From the cell containing the given text, extract its center point as (X, Y) coordinate. 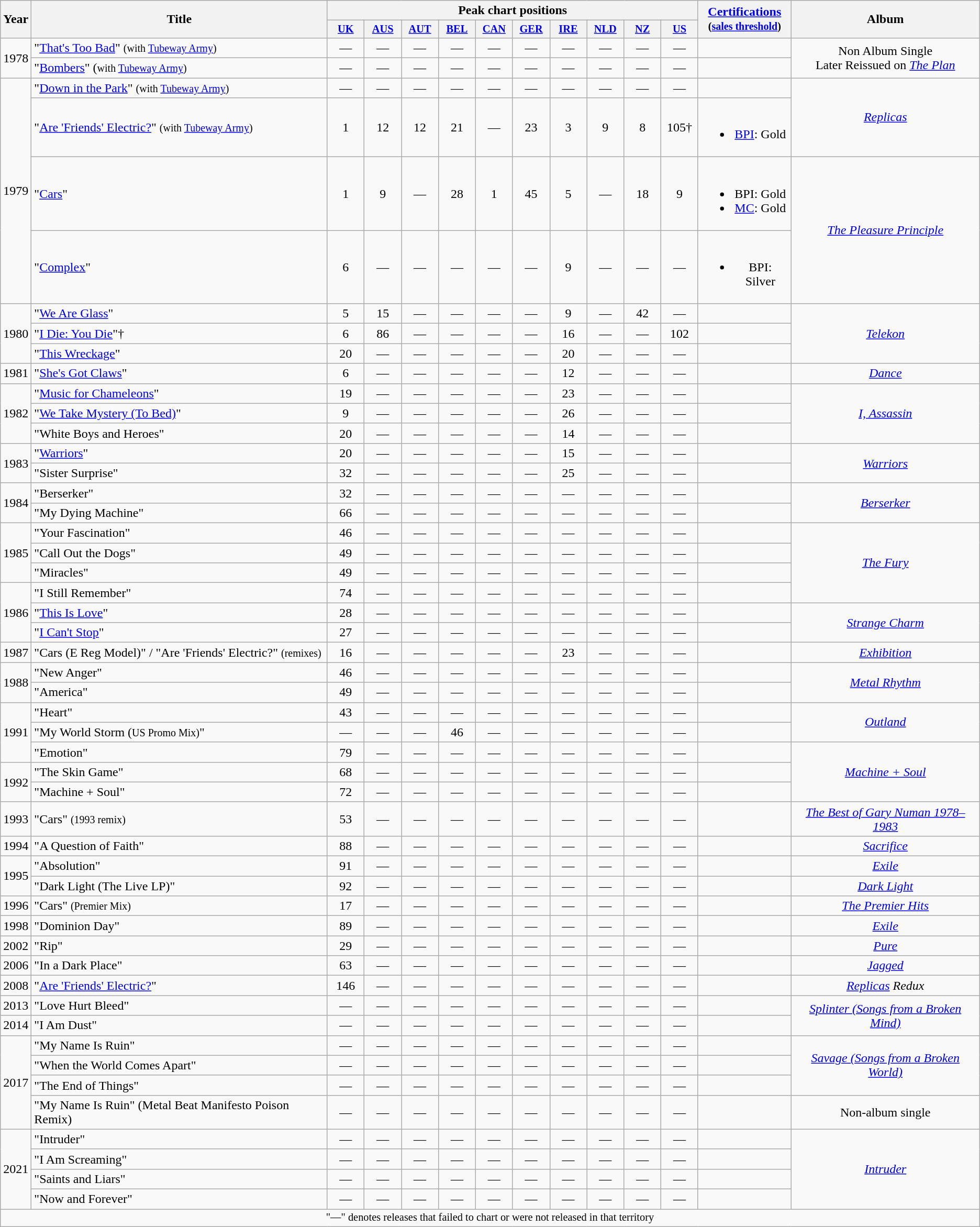
92 (346, 886)
Non Album SingleLater Reissued on The Plan (885, 58)
"Dark Light (The Live LP)" (179, 886)
"Complex" (179, 267)
1994 (16, 846)
Pure (885, 946)
1980 (16, 334)
"Emotion" (179, 752)
Intruder (885, 1169)
Jagged (885, 966)
8 (643, 128)
"Sister Surprise" (179, 473)
1987 (16, 653)
Sacrifice (885, 846)
1984 (16, 503)
1981 (16, 373)
Dance (885, 373)
53 (346, 819)
"Machine + Soul" (179, 792)
Warriors (885, 463)
18 (643, 194)
The Best of Gary Numan 1978–1983 (885, 819)
"Miracles" (179, 573)
1983 (16, 463)
45 (531, 194)
2002 (16, 946)
43 (346, 712)
I, Assassin (885, 413)
2021 (16, 1169)
Splinter (Songs from a Broken Mind) (885, 1015)
86 (383, 334)
1978 (16, 58)
Certifications(sales threshold) (744, 19)
14 (569, 433)
29 (346, 946)
105† (680, 128)
"I Am Screaming" (179, 1159)
Replicas Redux (885, 986)
"Absolution" (179, 866)
"She's Got Claws" (179, 373)
"My World Storm (US Promo Mix)" (179, 732)
"Berserker" (179, 493)
"The End of Things" (179, 1085)
"Down in the Park" (with Tubeway Army) (179, 88)
"America" (179, 692)
Berserker (885, 503)
42 (643, 314)
"Warriors" (179, 453)
"Heart" (179, 712)
1982 (16, 413)
"Cars (E Reg Model)" / "Are 'Friends' Electric?" (remixes) (179, 653)
The Fury (885, 563)
"Are 'Friends' Electric?" (179, 986)
Dark Light (885, 886)
IRE (569, 29)
GER (531, 29)
3 (569, 128)
21 (456, 128)
"Now and Forever" (179, 1199)
"Love Hurt Bleed" (179, 1005)
79 (346, 752)
"My Name Is Ruin" (Metal Beat Manifesto Poison Remix) (179, 1112)
BPI: Gold (744, 128)
"A Question of Faith" (179, 846)
"My Name Is Ruin" (179, 1045)
66 (346, 513)
Replicas (885, 117)
26 (569, 413)
"Cars" (179, 194)
BEL (456, 29)
63 (346, 966)
102 (680, 334)
"In a Dark Place" (179, 966)
146 (346, 986)
AUS (383, 29)
BPI: GoldMC: Gold (744, 194)
1991 (16, 732)
"Rip" (179, 946)
UK (346, 29)
1995 (16, 876)
1988 (16, 682)
2008 (16, 986)
74 (346, 593)
"Cars" (Premier Mix) (179, 906)
"I Die: You Die"† (179, 334)
"We Take Mystery (To Bed)" (179, 413)
1993 (16, 819)
Peak chart positions (513, 10)
19 (346, 393)
68 (346, 772)
The Pleasure Principle (885, 230)
"Bombers" (with Tubeway Army) (179, 68)
1996 (16, 906)
"Your Fascination" (179, 533)
1992 (16, 782)
"This Is Love" (179, 613)
"Saints and Liars" (179, 1179)
Metal Rhythm (885, 682)
89 (346, 926)
1979 (16, 191)
"New Anger" (179, 672)
NLD (605, 29)
"I Can't Stop" (179, 633)
"That's Too Bad" (with Tubeway Army) (179, 48)
"Cars" (1993 remix) (179, 819)
"Call Out the Dogs" (179, 553)
CAN (494, 29)
"My Dying Machine" (179, 513)
1998 (16, 926)
AUT (420, 29)
72 (346, 792)
88 (346, 846)
Album (885, 19)
17 (346, 906)
"Are 'Friends' Electric?" (with Tubeway Army) (179, 128)
Savage (Songs from a Broken World) (885, 1065)
"This Wreckage" (179, 353)
Telekon (885, 334)
Exhibition (885, 653)
25 (569, 473)
1986 (16, 613)
"I Am Dust" (179, 1025)
US (680, 29)
"—" denotes releases that failed to chart or were not released in that territory (490, 1218)
"We Are Glass" (179, 314)
2013 (16, 1005)
91 (346, 866)
Outland (885, 722)
Non-album single (885, 1112)
The Premier Hits (885, 906)
"The Skin Game" (179, 772)
2017 (16, 1082)
"When the World Comes Apart" (179, 1065)
27 (346, 633)
BPI: Silver (744, 267)
Strange Charm (885, 623)
"Dominion Day" (179, 926)
"I Still Remember" (179, 593)
"White Boys and Heroes" (179, 433)
"Music for Chameleons" (179, 393)
2014 (16, 1025)
"Intruder" (179, 1139)
Machine + Soul (885, 772)
Year (16, 19)
2006 (16, 966)
1985 (16, 553)
NZ (643, 29)
Title (179, 19)
